Determine the [X, Y] coordinate at the center of the cell enclosing the given text.  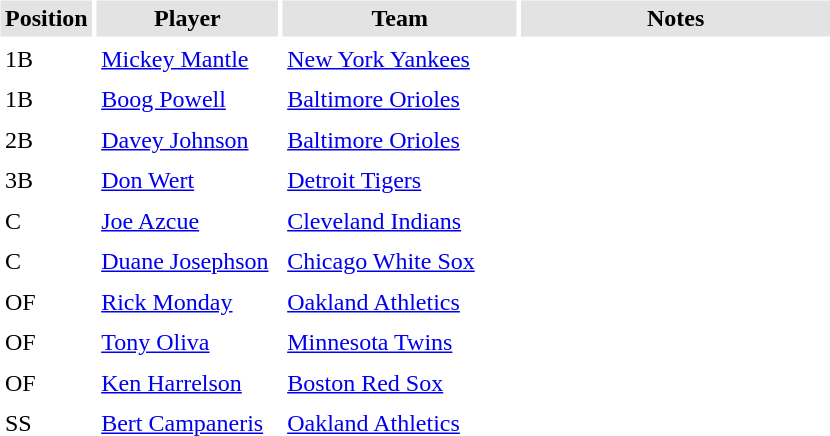
Position [46, 18]
Tony Oliva [188, 342]
Rick Monday [188, 302]
Mickey Mantle [188, 59]
Detroit Tigers [400, 180]
Davey Johnson [188, 140]
Boston Red Sox [400, 383]
Cleveland Indians [400, 221]
New York Yankees [400, 59]
Minnesota Twins [400, 342]
2B [46, 140]
Notes [676, 18]
Duane Josephson [188, 262]
Boog Powell [188, 100]
Ken Harrelson [188, 383]
3B [46, 180]
Player [188, 18]
Oakland Athletics [400, 302]
Don Wert [188, 180]
Joe Azcue [188, 221]
Team [400, 18]
Chicago White Sox [400, 262]
